Capture the cell that displays the provided text and extract its [x, y] central coordinate. 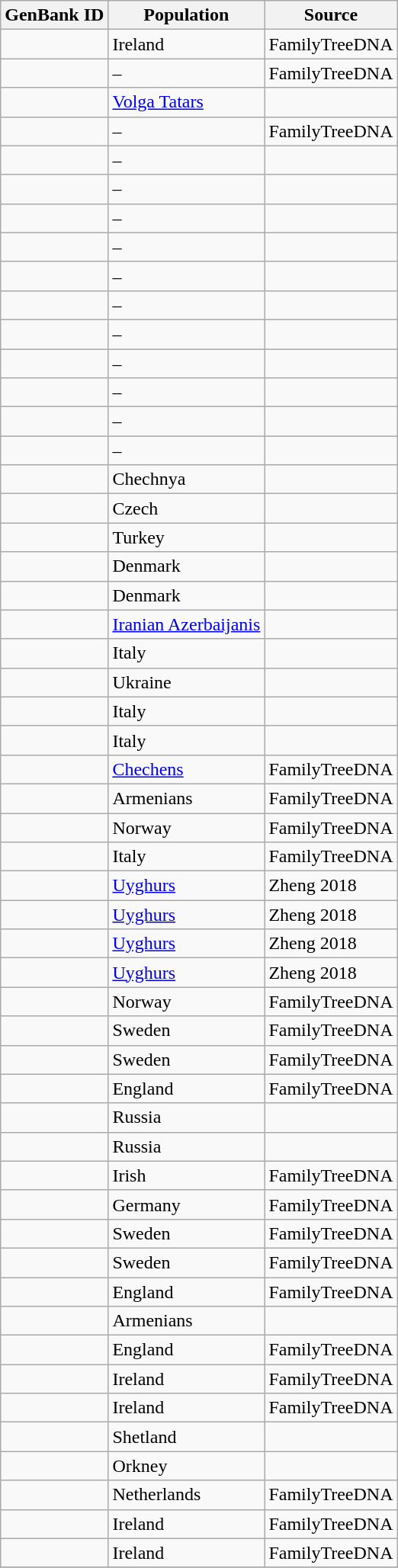
Shetland [186, 1437]
Germany [186, 1204]
Irish [186, 1175]
Orkney [186, 1466]
Population [186, 15]
GenBank ID [55, 15]
Netherlands [186, 1495]
Ukraine [186, 682]
Czech [186, 508]
Source [331, 15]
Volga Tatars [186, 102]
Chechens [186, 769]
Turkey [186, 537]
Chechnya [186, 479]
Iranian Azerbaijanis [186, 624]
